Output the (x, y) coordinate of the center of the cell containing the given text.  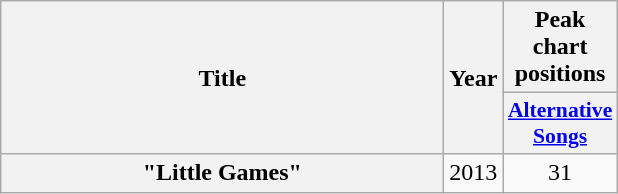
Peak chart positions (560, 47)
Year (474, 78)
Title (222, 78)
Alternative Songs (560, 124)
31 (560, 173)
"Little Games" (222, 173)
2013 (474, 173)
